For the text-containing cell, return its midpoint in (X, Y) coordinate format. 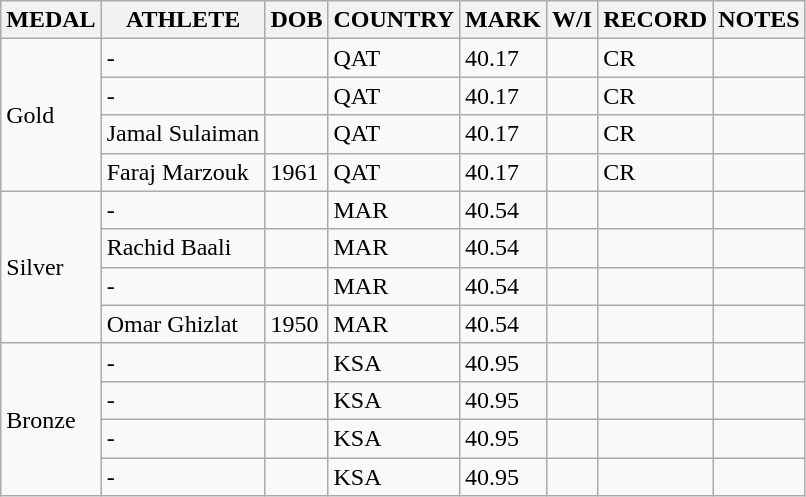
Faraj Marzouk (183, 172)
NOTES (759, 20)
Rachid Baali (183, 248)
Omar Ghizlat (183, 324)
ATHLETE (183, 20)
1950 (296, 324)
MEDAL (51, 20)
Bronze (51, 419)
Silver (51, 267)
COUNTRY (394, 20)
Gold (51, 115)
RECORD (656, 20)
1961 (296, 172)
W/I (572, 20)
Jamal Sulaiman (183, 134)
MARK (502, 20)
DOB (296, 20)
